Extract the (X, Y) coordinate from the center of the cell holding the provided text.  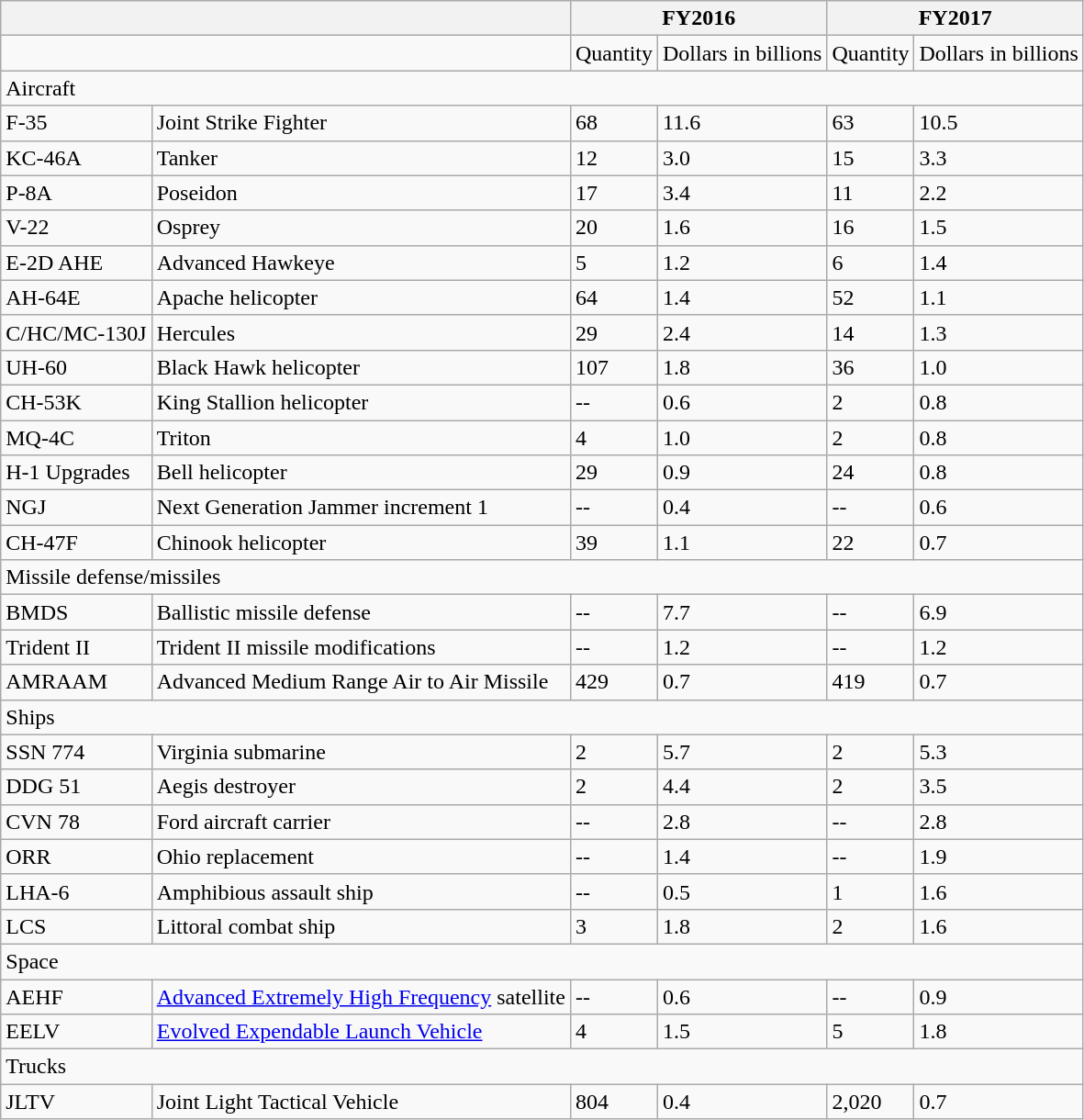
CH-47F (76, 543)
Aircraft (542, 88)
F-35 (76, 123)
52 (870, 297)
MQ-4C (76, 438)
CH-53K (76, 402)
Triton (361, 438)
15 (870, 158)
King Stallion helicopter (361, 402)
Advanced Extremely High Frequency satellite (361, 996)
5.7 (743, 752)
10.5 (999, 123)
ORR (76, 857)
Joint Light Tactical Vehicle (361, 1102)
Ballistic missile defense (361, 612)
CVN 78 (76, 822)
C/HC/MC-130J (76, 332)
11 (870, 193)
Littoral combat ship (361, 926)
Aegis destroyer (361, 787)
P-8A (76, 193)
12 (613, 158)
1 (870, 891)
AEHF (76, 996)
FY2017 (955, 18)
Ford aircraft carrier (361, 822)
Virginia submarine (361, 752)
Trident II missile modifications (361, 647)
Next Generation Jammer increment 1 (361, 508)
68 (613, 123)
16 (870, 228)
BMDS (76, 612)
11.6 (743, 123)
36 (870, 367)
EELV (76, 1032)
Advanced Medium Range Air to Air Missile (361, 682)
V-22 (76, 228)
2.4 (743, 332)
H-1 Upgrades (76, 473)
63 (870, 123)
Bell helicopter (361, 473)
Missile defense/missiles (542, 577)
5.3 (999, 752)
Evolved Expendable Launch Vehicle (361, 1032)
24 (870, 473)
429 (613, 682)
JLTV (76, 1102)
6.9 (999, 612)
Chinook helicopter (361, 543)
14 (870, 332)
107 (613, 367)
Amphibious assault ship (361, 891)
Hercules (361, 332)
LCS (76, 926)
DDG 51 (76, 787)
Black Hawk helicopter (361, 367)
Space (542, 961)
E-2D AHE (76, 263)
39 (613, 543)
6 (870, 263)
Poseidon (361, 193)
NGJ (76, 508)
Tanker (361, 158)
3.5 (999, 787)
LHA-6 (76, 891)
3.3 (999, 158)
Osprey (361, 228)
AMRAAM (76, 682)
Ships (542, 717)
Joint Strike Fighter (361, 123)
3.0 (743, 158)
20 (613, 228)
1.9 (999, 857)
64 (613, 297)
AH-64E (76, 297)
0.5 (743, 891)
3 (613, 926)
Trucks (542, 1067)
22 (870, 543)
804 (613, 1102)
UH-60 (76, 367)
2.2 (999, 193)
17 (613, 193)
3.4 (743, 193)
4.4 (743, 787)
SSN 774 (76, 752)
Ohio replacement (361, 857)
419 (870, 682)
Advanced Hawkeye (361, 263)
Trident II (76, 647)
2,020 (870, 1102)
7.7 (743, 612)
FY2016 (698, 18)
KC-46A (76, 158)
Apache helicopter (361, 297)
1.3 (999, 332)
